Return [x, y] of the center of cell containing provided text 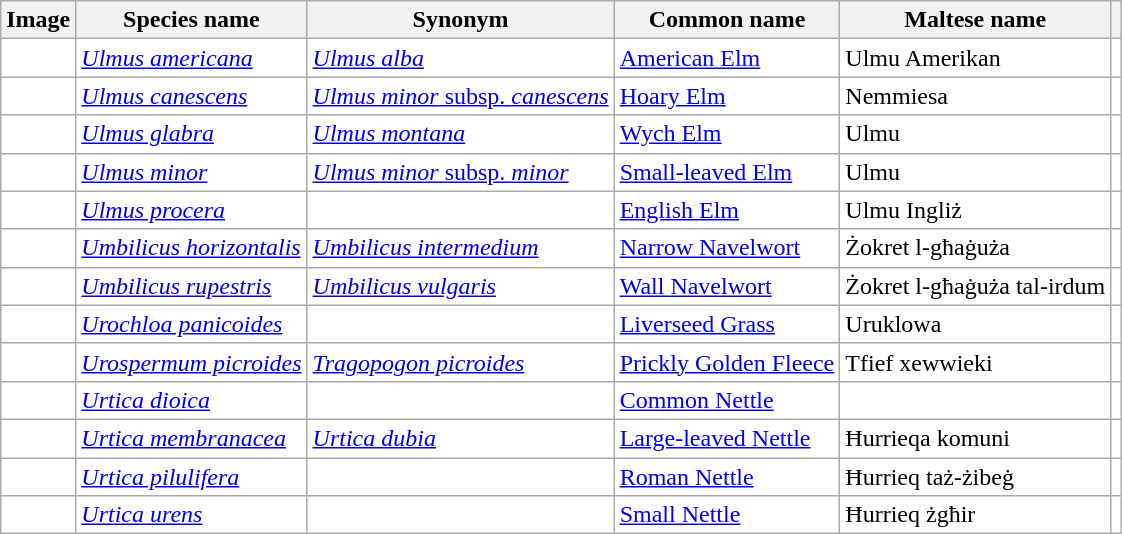
Umbilicus rupestris [192, 286]
Hoary Elm [727, 96]
Ulmus americana [192, 58]
Roman Nettle [727, 477]
Species name [192, 20]
Urtica pilulifera [192, 477]
Ulmu Amerikan [976, 58]
Small Nettle [727, 515]
Wych Elm [727, 134]
Maltese name [976, 20]
Tragopogon picroides [460, 362]
Umbilicus horizontalis [192, 248]
Urospermum picroides [192, 362]
Umbilicus intermedium [460, 248]
Tfief xewwieki [976, 362]
Ulmus procera [192, 210]
Uruklowa [976, 324]
Ħurrieq taż-żibeġ [976, 477]
Urtica membranacea [192, 438]
English Elm [727, 210]
Żokret l-għaġuża tal-irdum [976, 286]
Urtica urens [192, 515]
Narrow Navelwort [727, 248]
Common name [727, 20]
Umbilicus vulgaris [460, 286]
Ulmus montana [460, 134]
Ħurrieqa komuni [976, 438]
Large-leaved Nettle [727, 438]
Żokret l-għaġuża [976, 248]
Urtica dioica [192, 400]
Small-leaved Elm [727, 172]
Urochloa panicoides [192, 324]
Ulmus minor subsp. minor [460, 172]
American Elm [727, 58]
Prickly Golden Fleece [727, 362]
Ulmus minor subsp. canescens [460, 96]
Ulmus minor [192, 172]
Ħurrieq żgħir [976, 515]
Ulmus alba [460, 58]
Image [38, 20]
Synonym [460, 20]
Ulmus canescens [192, 96]
Urtica dubia [460, 438]
Liverseed Grass [727, 324]
Ulmu Ingliż [976, 210]
Wall Navelwort [727, 286]
Ulmus glabra [192, 134]
Common Nettle [727, 400]
Nemmiesa [976, 96]
